Capture the cell that displays the provided text and extract its (X, Y) central coordinate. 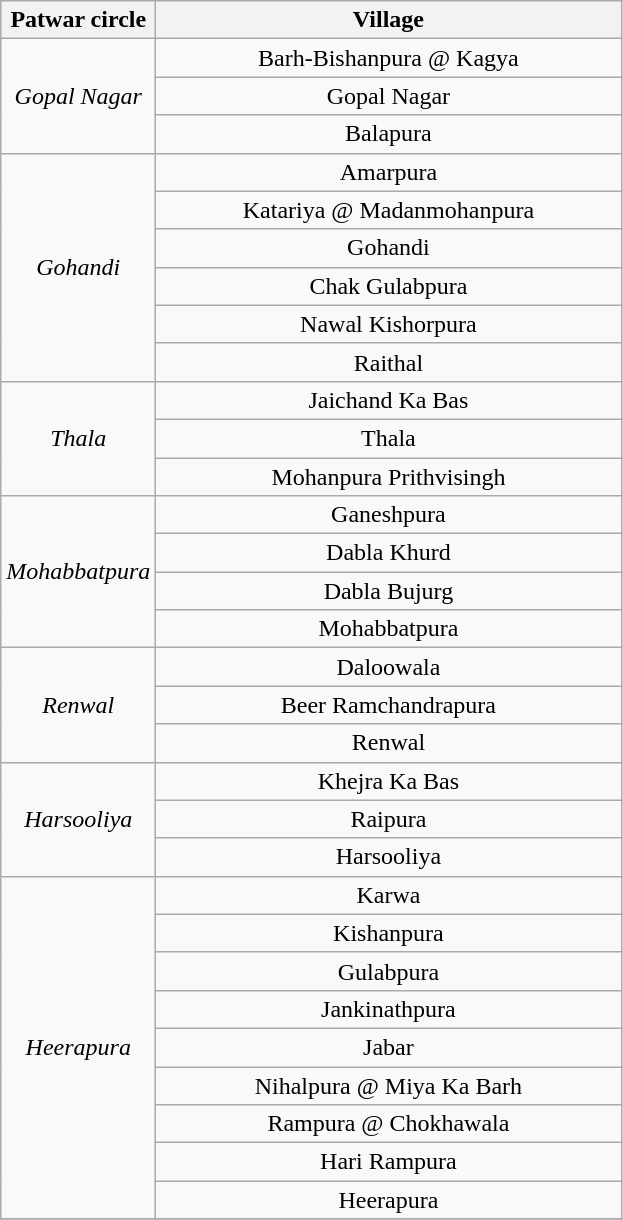
Chak Gulabpura (388, 286)
Balapura (388, 134)
Jankinathpura (388, 1009)
Raipura (388, 819)
Beer Ramchandrapura (388, 705)
Amarpura (388, 172)
Nawal Kishorpura (388, 324)
Raithal (388, 362)
Jabar (388, 1047)
Nihalpura @ Miya Ka Barh (388, 1085)
Mohanpura Prithvisingh (388, 477)
Khejra Ka Bas (388, 781)
Rampura @ Chokhawala (388, 1124)
Hari Rampura (388, 1162)
Kishanpura (388, 933)
Katariya @ Madanmohanpura (388, 210)
Ganeshpura (388, 515)
Gulabpura (388, 971)
Barh-Bishanpura @ Kagya (388, 58)
Patwar circle (78, 20)
Daloowala (388, 667)
Dabla Khurd (388, 553)
Dabla Bujurg (388, 591)
Jaichand Ka Bas (388, 400)
Karwa (388, 895)
Village (388, 20)
